Determine the [x, y] coordinate at the center of the cell enclosing the given text.  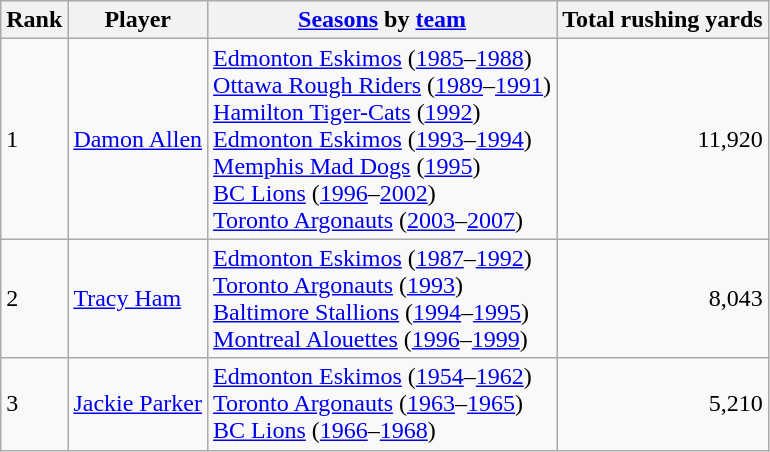
3 [34, 404]
Seasons by team [382, 20]
Player [138, 20]
8,043 [663, 298]
Rank [34, 20]
Total rushing yards [663, 20]
Edmonton Eskimos (1987–1992)Toronto Argonauts (1993)Baltimore Stallions (1994–1995)Montreal Alouettes (1996–1999) [382, 298]
2 [34, 298]
1 [34, 139]
Edmonton Eskimos (1954–1962)Toronto Argonauts (1963–1965)BC Lions (1966–1968) [382, 404]
Damon Allen [138, 139]
Jackie Parker [138, 404]
Tracy Ham [138, 298]
5,210 [663, 404]
11,920 [663, 139]
